For the text-containing cell, return its midpoint in (x, y) coordinate format. 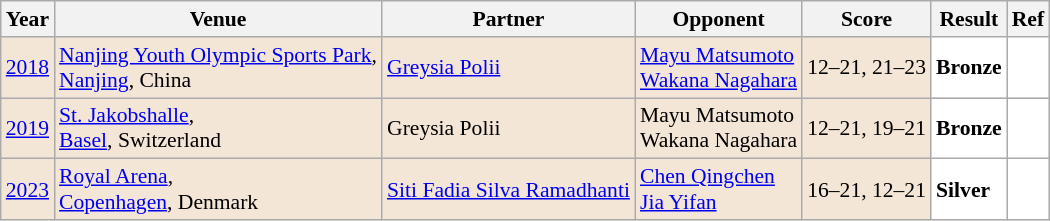
Year (28, 19)
Ref (1028, 19)
12–21, 19–21 (866, 128)
12–21, 21–23 (866, 68)
Siti Fadia Silva Ramadhanti (508, 190)
Silver (969, 190)
2023 (28, 190)
16–21, 12–21 (866, 190)
Score (866, 19)
Nanjing Youth Olympic Sports Park,Nanjing, China (218, 68)
Partner (508, 19)
Chen Qingchen Jia Yifan (718, 190)
Result (969, 19)
2018 (28, 68)
2019 (28, 128)
Royal Arena,Copenhagen, Denmark (218, 190)
Venue (218, 19)
St. Jakobshalle,Basel, Switzerland (218, 128)
Opponent (718, 19)
